Pinpoint the cell where the given text exists, returning its (X, Y) midpoint coordinate. 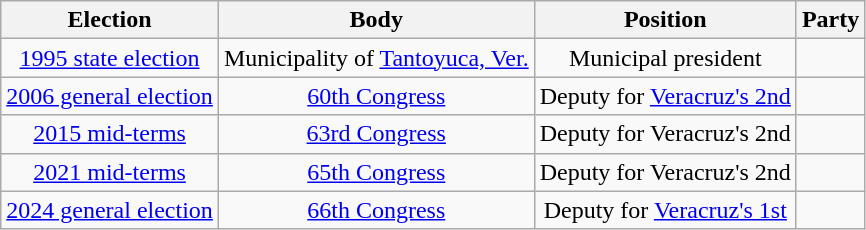
Municipal president (665, 58)
Deputy for Veracruz's 1st (665, 210)
60th Congress (376, 96)
65th Congress (376, 172)
1995 state election (110, 58)
2021 mid-terms (110, 172)
2024 general election (110, 210)
Party (830, 20)
66th Congress (376, 210)
Municipality of Tantoyuca, Ver. (376, 58)
63rd Congress (376, 134)
2006 general election (110, 96)
Body (376, 20)
Position (665, 20)
Election (110, 20)
2015 mid-terms (110, 134)
